Determine the [x, y] coordinate at the center of the cell enclosing the given text.  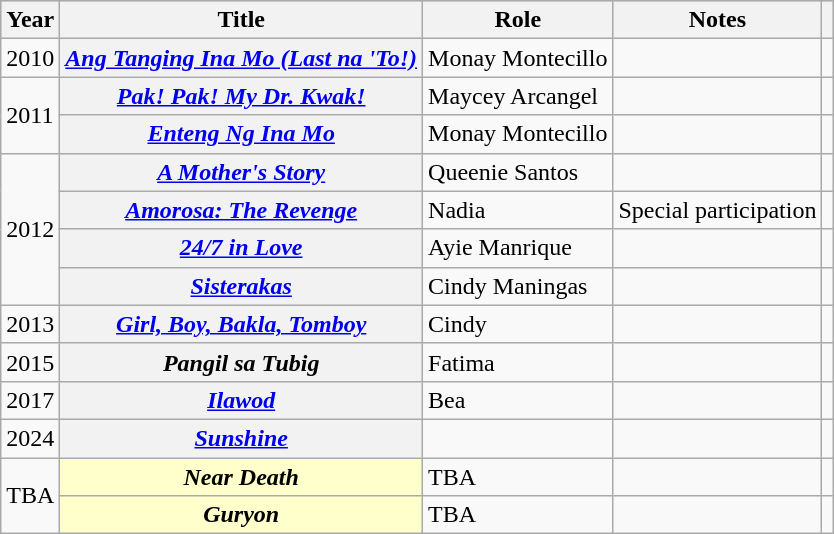
Special participation [718, 210]
Notes [718, 20]
2024 [30, 438]
Sisterakas [242, 286]
24/7 in Love [242, 248]
Title [242, 20]
Enteng Ng Ina Mo [242, 134]
Fatima [518, 362]
Cindy [518, 324]
Amorosa: The Revenge [242, 210]
Queenie Santos [518, 172]
Bea [518, 400]
2011 [30, 115]
Ilawod [242, 400]
Ayie Manrique [518, 248]
Cindy Maningas [518, 286]
2012 [30, 229]
A Mother's Story [242, 172]
Pak! Pak! My Dr. Kwak! [242, 96]
Guryon [242, 515]
Near Death [242, 477]
Year [30, 20]
Ang Tanging Ina Mo (Last na 'To!) [242, 58]
Girl, Boy, Bakla, Tomboy [242, 324]
2015 [30, 362]
2017 [30, 400]
Sunshine [242, 438]
2010 [30, 58]
Maycey Arcangel [518, 96]
Pangil sa Tubig [242, 362]
Nadia [518, 210]
Role [518, 20]
2013 [30, 324]
